Output the [X, Y] coordinate of the center of the cell containing the given text.  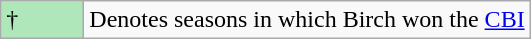
Denotes seasons in which Birch won the CBI [307, 20]
† [42, 20]
